For the text-containing cell, return its midpoint in (X, Y) coordinate format. 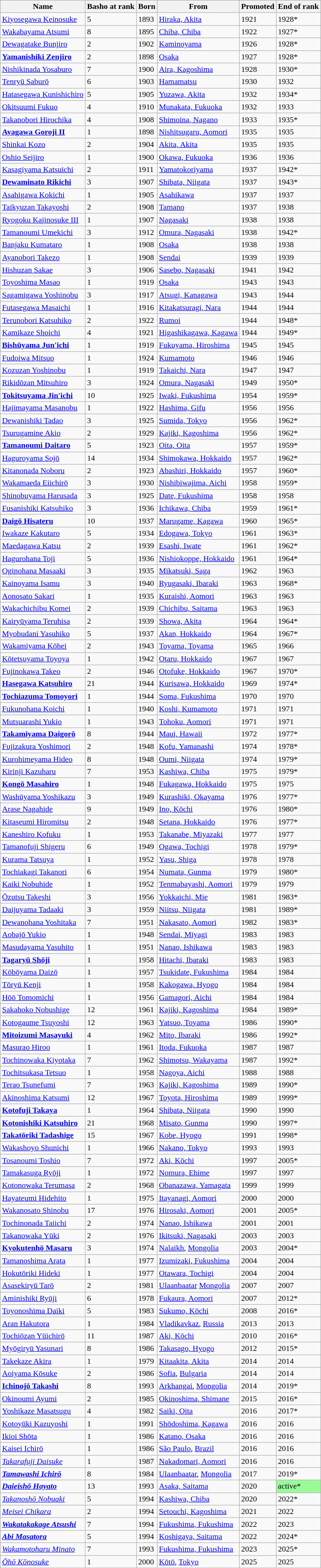
2022* (298, 1499)
1893 (147, 19)
Aonosato Sakari (43, 596)
Showa, Akita (198, 621)
Oumi, Niigata (198, 759)
Oita, Oita (198, 445)
Yuzawa, Akita (198, 94)
São Paulo, Brazil (198, 1449)
Ikioi Shōta (43, 1436)
Mitoizumi Masayuki (43, 1035)
Yamatokoriyama (198, 170)
Hishuzan Sakae (43, 270)
Kurashiki, Okayama (198, 797)
1927 (258, 57)
Fukaura, Aomori (198, 1298)
Kitanonada Noboru (43, 470)
Tamanoshima Arata (43, 1261)
Tochitsukasa Tetsuo (43, 1072)
Kaisei Ichirō (43, 1449)
Hasegawa Katsuhiro (43, 684)
Kitakatsuragi, Nara (198, 307)
Masudayama Yasuhito (43, 947)
1965 (258, 646)
Dewaminato Rikichi (43, 182)
1935* (298, 119)
2025* (298, 1549)
Kozuzan Yoshinobu (43, 370)
Banjaku Kumataro (43, 245)
Kurisawa, Hokkaido (198, 684)
Fujizakura Yoshimori (43, 746)
Nakasato, Aomori (198, 922)
2012* (298, 1298)
Kuraishi, Aomori (198, 596)
Sendai (198, 257)
Fujinokawa Takeo (43, 671)
Okitsuumi Fukuo (43, 107)
Tenmabayashi, Aomori (198, 884)
Yamanishiki Zenjiro (43, 57)
Vladikavkaz, Russia (198, 1323)
Terao Tsunefumi (43, 1085)
Hōō Tomomichi (43, 997)
Yasu, Shiga (198, 859)
Oshio Seijiro (43, 157)
Futasegawa Masaichi (43, 307)
Ogawa, Tochigi (198, 847)
Tochiakagi Takanori (43, 872)
1997* (298, 1123)
Gamagori, Aichi (198, 997)
Obanazawa, Yamagata (198, 1185)
Misato, Gunma (198, 1123)
Daieishō Hayato (43, 1486)
Iwakaze Kakutaro (43, 533)
2015* (298, 1348)
Kurohimeyama Hideo (43, 759)
Tamanofuji Shigeru (43, 847)
Nishikinada Yosaburo (43, 69)
Dewanishiki Tadao (43, 420)
1916 (147, 307)
Shimotsu, Wakayama (198, 1060)
Kasagiyama Katsuichi (43, 170)
Kitaseumi Hiromitsu (43, 822)
Setouchi, Kagoshima (198, 1511)
Shinobuyama Harusada (43, 496)
Kainoyama Isamu (43, 584)
Kōtō, Tokyo (198, 1561)
Itayanagi, Aomori (198, 1198)
Bishūyama Jun'ichi (43, 345)
Myōgiryū Yasunari (43, 1348)
Hayateumi Hidehito (43, 1198)
Kongō Masahiro (43, 784)
Dewanohana Yoshitaka (43, 922)
Nishiokoppe, Hokkaido (198, 558)
Meisei Chikara (43, 1511)
Tokitsuyama Jin'ichi (43, 395)
Sukumo, Kōchi (198, 1311)
Sofia, Bulgaria (198, 1374)
13 (111, 1486)
Tamakasuga Ryōji (43, 1173)
Nagasaki (198, 220)
From (198, 7)
Nalaikh, Mongolia (198, 1248)
Okawa, Fukuoka (198, 157)
Numata, Gunma (198, 872)
active* (298, 1486)
Edogawa, Tokyo (198, 533)
Hagurohana Toji (43, 558)
1911 (147, 170)
Hirosaki, Aomori (198, 1211)
Kairyūyama Teruhisa (43, 621)
End of rank (298, 7)
Toyoshima Masao (43, 282)
Kakogawa, Hyogo (198, 985)
Chiba, Chiba (198, 32)
1948* (298, 320)
1934* (298, 94)
Otofuke, Hokkaido (198, 671)
Akita, Akita (198, 144)
1917 (147, 295)
2012 (258, 1348)
Nomura, Ehime (198, 1173)
Tamawashi Ichirō (43, 1474)
Date, Fukushima (198, 496)
Kōtetsuyama Toyoya (43, 659)
Toyota, Hiroshima (198, 1098)
Shōdoshima, Kagawa (198, 1424)
Yatsuo, Toyama (198, 1022)
1978* (298, 746)
Kotonishiki Katsuhiro (43, 1123)
Maui, Hawaii (198, 734)
1928 (258, 69)
Munakata, Fukuoka (198, 107)
Tamanoumi Umekichi (43, 232)
Iwaki, Fukushima (198, 395)
Haguroyama Sojō (43, 458)
Kitaakita, Akita (198, 1361)
Fukagawa, Hokkaido (198, 784)
Hamamatsu (198, 82)
Niitsu, Niigata (198, 909)
Sasebo, Nagasaki (198, 270)
Wakashoyo Shunichi (43, 1148)
Ino, Kōchi (198, 809)
Akinoshima Katsumi (43, 1098)
Kaneshiro Kofuku (43, 834)
Abashiri, Hokkaido (198, 470)
Aoiyama Kōsuke (43, 1374)
2017* (298, 1411)
Ikitsuki, Nagasaki (198, 1236)
Abi Masatora (43, 1536)
Nakadomari, Aomori (198, 1461)
1926 (258, 44)
Kyokutenhō Masaru (43, 1248)
Masurao Hiroo (43, 1047)
Akan, Hokkaido (198, 634)
Kaminoyama (198, 44)
Maedagawa Katsu (43, 546)
Ōhō Kōnosuke (43, 1561)
Otaru, Hokkaido (198, 659)
Kiyosegawa Keinosuke (43, 19)
Born (147, 7)
Kamikaze Shoichi (43, 332)
Tochiōzan Yūichirō (43, 1336)
Wakatakakage Atsushi (43, 1524)
Daigō Hisateru (43, 521)
2015 (258, 1399)
Asaka, Saitama (198, 1486)
Aran Hakutora (43, 1323)
Nishitsugaru, Aomori (198, 132)
17 (111, 1211)
Takaichi, Nara (198, 370)
Ōzutsu Takeshi (43, 897)
2017 (258, 1474)
Fukuyama, Hiroshima (198, 345)
Arase Nagahide (43, 809)
Nakano, Tokyo (198, 1148)
Taikyuzan Takayoshi (43, 207)
Tōryū Kenji (43, 985)
Esashi, Iwate (198, 546)
Takanoshō Nobuaki (43, 1499)
Takanowaka Yūki (43, 1236)
1941 (258, 270)
Terunobori Katsuhiko (43, 320)
Hitachi, Ibaraki (198, 960)
Mikatsuki, Saga (198, 571)
Okinoumi Ayumi (43, 1399)
Wakamaeda Eiichirō (43, 483)
14 (111, 458)
Izumizaki, Fukushima (198, 1261)
1943* (298, 182)
Kotonowaka Terumasa (43, 1185)
Atsugi, Kanagawa (198, 295)
Nagoya, Aichi (198, 1072)
1963* (298, 533)
2008 (258, 1311)
Tagaryū Shōji (43, 960)
9 (111, 809)
1950* (298, 383)
Wakanosato Shinobu (43, 1211)
Rikidōzan Mitsuhiro (43, 383)
Toyonoshima Daiki (43, 1311)
Promoted (258, 7)
Asasekiryū Tarō (43, 1286)
Koshi, Kumamoto (198, 709)
Tenryū Saburō (43, 82)
Tochinowaka Kiyotaka (43, 1060)
Shimokawa, Hokkaido (198, 458)
Asahikawa (198, 195)
1906 (147, 270)
Toyama, Toyama (198, 646)
Fusanishiki Katsuhiko (43, 508)
Sumida, Tokyo (198, 420)
Takekaze Akira (43, 1361)
Kotoyūki Kazuyoshi (43, 1424)
Koshigaya, Saitama (198, 1536)
1903 (147, 82)
1998* (298, 1135)
Fudoiwa Mitsuo (43, 357)
Hiraka, Akita (198, 19)
Ichikawa, Chiba (198, 508)
Ulaanbaatar Mongolia (198, 1286)
Washūyama Yoshikazu (43, 797)
1895 (147, 32)
Name (43, 7)
Kofu, Yamanashi (198, 746)
1902 (147, 44)
Ryugasaki, Ibaraki (198, 584)
2021 (258, 1511)
Setana, Hokkaido (198, 822)
Tamanoumi Daitaro (43, 445)
Ulaanbaatar, Mongolia (198, 1474)
Kobe, Hyogo (198, 1135)
1949* (298, 332)
Fukunohana Koichi (43, 709)
1912 (147, 232)
Yokkaichi, Mie (198, 897)
Yoshikaze Masatsugu (43, 1411)
2004* (298, 1248)
Shimoina, Nagano (198, 119)
Takamiyama Daigorō (43, 734)
Kaiki Nobuhide (43, 884)
Tochiazuma Tomoyori (43, 696)
1910 (147, 107)
Mito, Ibaraki (198, 1035)
Wakamiyama Kōhei (43, 646)
Katano, Osaka (198, 1436)
1960 (258, 521)
1999* (298, 1098)
Takanabe, Miyazaki (198, 834)
Sakahoko Nobushige (43, 1010)
1974* (298, 684)
Kotogaume Tsuyoshi (43, 1022)
Dewagatake Bunjiro (43, 44)
Oginohana Masaaki (43, 571)
Hajimayama Masanobu (43, 408)
Wakabayama Atsumi (43, 32)
2010 (258, 1336)
15 (111, 1135)
Ayagawa Goroji II (43, 132)
Saiki, Oita (198, 1411)
Hokutōriki Hideki (43, 1273)
Arkhangai, Mongolia (198, 1386)
1927* (298, 32)
Itoda, Fukuoka (198, 1047)
2024* (298, 1536)
Kirinji Kazuharu (43, 772)
Daijuyama Tadaaki (43, 909)
Rumoi (198, 320)
Okinoshima, Shimane (198, 1399)
Myobudani Yasuhiko (43, 634)
Chichibu, Saitama (198, 609)
1965* (298, 521)
Wakamotoharu Minato (43, 1549)
Aobajō Yukio (43, 934)
Soma, Fukushima (198, 696)
Sendai, Miyagi (198, 934)
Higashikagawa, Kagawa (198, 332)
Nishibiwajima, Aichi (198, 483)
Ichinojō Takashi (43, 1386)
Kurama Tatsuya (43, 859)
Tochinonada Taiichi (43, 1223)
Basho at rank (111, 7)
1930* (298, 69)
1969 (258, 684)
Kumamoto (198, 357)
1929 (147, 433)
Takasago, Hyogo (198, 1348)
Sagamigawa Yoshinobu (43, 295)
Takatōriki Tadashige (43, 1135)
Asahigawa Kokichi (43, 195)
Tsukidate, Fukushima (198, 972)
Takanobori Hirochika (43, 119)
1967* (298, 634)
Tsurugamine Akio (43, 433)
Kotofuji Takaya (43, 1110)
Takarafuji Daisuke (43, 1461)
Hashima, Gifu (198, 408)
Ayanobori Takezo (43, 257)
Ryogoku Kajinosuke III (43, 220)
Kōbōyama Daizō (43, 972)
Shinkai Kozo (43, 144)
Aira, Kagoshima (198, 69)
1960* (298, 470)
Hatasegawa Kunishichiro (43, 94)
Otawara, Tochigi (198, 1273)
Wakachichibu Komei (43, 609)
1970* (298, 671)
Tosanoumi Toshio (43, 1160)
Tamano (198, 207)
Tohoku, Aomori (198, 721)
11 (111, 1336)
1985 (147, 1399)
1904 (147, 144)
1968* (298, 584)
Aminishiki Ryūji (43, 1298)
1961* (298, 508)
Marugame, Kagawa (198, 521)
Mutsuarashi Yukio (43, 721)
